Output the [X, Y] coordinate of the center of the cell containing the given text.  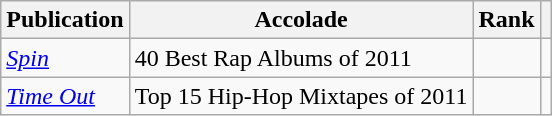
Time Out [65, 96]
Publication [65, 20]
Spin [65, 58]
Accolade [301, 20]
Rank [506, 20]
40 Best Rap Albums of 2011 [301, 58]
Top 15 Hip-Hop Mixtapes of 2011 [301, 96]
